From the cell containing the given text, extract its center point as [x, y] coordinate. 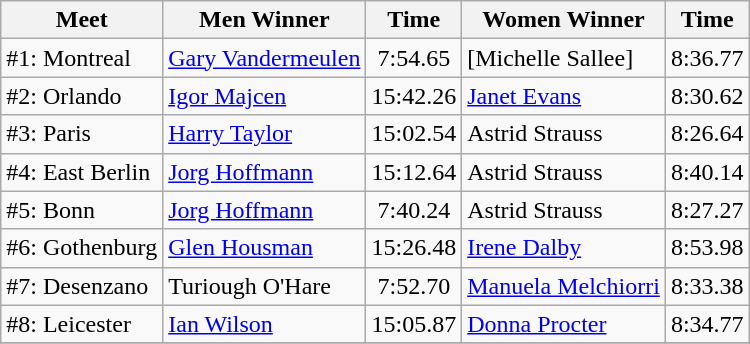
#4: East Berlin [82, 172]
Glen Housman [264, 248]
7:40.24 [414, 210]
#2: Orlando [82, 96]
8:36.77 [707, 58]
Meet [82, 20]
#6: Gothenburg [82, 248]
Women Winner [564, 20]
8:34.77 [707, 324]
Ian Wilson [264, 324]
Harry Taylor [264, 134]
Igor Majcen [264, 96]
15:42.26 [414, 96]
Irene Dalby [564, 248]
Turiough O'Hare [264, 286]
#3: Paris [82, 134]
Donna Procter [564, 324]
7:54.65 [414, 58]
#7: Desenzano [82, 286]
8:26.64 [707, 134]
8:40.14 [707, 172]
15:12.64 [414, 172]
8:30.62 [707, 96]
15:26.48 [414, 248]
Gary Vandermeulen [264, 58]
8:33.38 [707, 286]
#8: Leicester [82, 324]
8:53.98 [707, 248]
8:27.27 [707, 210]
15:05.87 [414, 324]
7:52.70 [414, 286]
Men Winner [264, 20]
#1: Montreal [82, 58]
#5: Bonn [82, 210]
Janet Evans [564, 96]
15:02.54 [414, 134]
Manuela Melchiorri [564, 286]
[Michelle Sallee] [564, 58]
